For the text-containing cell, return its midpoint in (x, y) coordinate format. 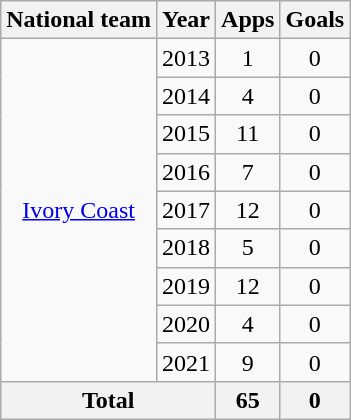
Ivory Coast (79, 210)
Goals (315, 20)
Year (186, 20)
National team (79, 20)
65 (248, 400)
Apps (248, 20)
2021 (186, 362)
2020 (186, 324)
2013 (186, 58)
2018 (186, 248)
1 (248, 58)
11 (248, 134)
2016 (186, 172)
7 (248, 172)
2017 (186, 210)
5 (248, 248)
2014 (186, 96)
9 (248, 362)
2015 (186, 134)
2019 (186, 286)
Total (108, 400)
